Return [X, Y] of the center of cell containing provided text 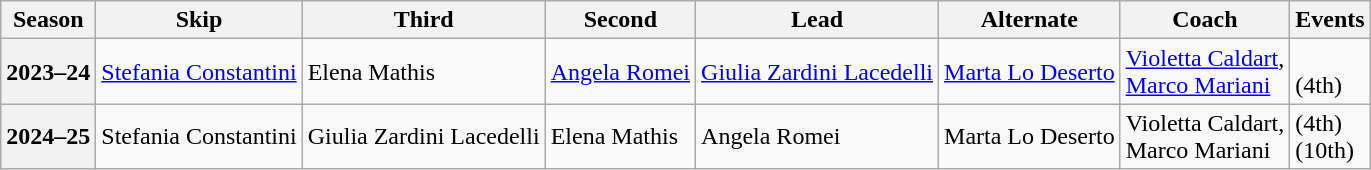
2023–24 [48, 72]
2024–25 [48, 136]
Violetta Caldart,Marco Mariani [1205, 72]
(4th) [1330, 72]
Coach [1205, 20]
Violetta Caldart, Marco Mariani [1205, 136]
Season [48, 20]
Second [620, 20]
Lead [818, 20]
(4th) (10th) [1330, 136]
Third [424, 20]
Events [1330, 20]
Alternate [1030, 20]
Skip [199, 20]
